Return the (X, Y) coordinate for the center point of the cell that contains the specified text.  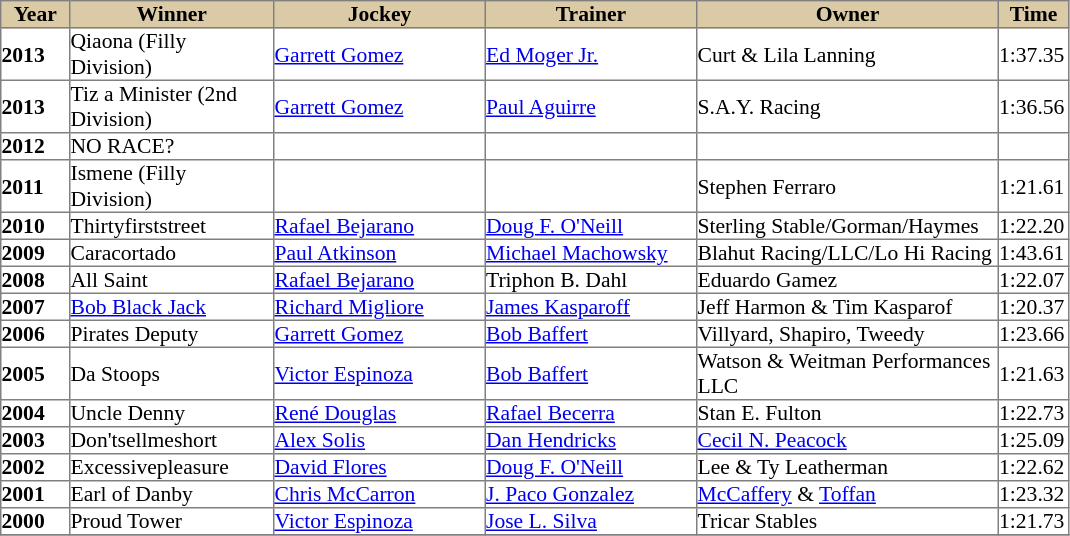
Excessivepleasure (172, 468)
Watson & Weitman Performances LLC (848, 373)
René Douglas (380, 414)
2004 (36, 414)
Ed Moger Jr. (591, 54)
2001 (36, 494)
Curt & Lila Lanning (848, 54)
2006 (36, 334)
Uncle Denny (172, 414)
2007 (36, 306)
Jockey (380, 14)
David Flores (380, 468)
S.A.Y. Racing (848, 106)
2012 (36, 146)
2002 (36, 468)
Richard Migliore (380, 306)
2005 (36, 373)
Stan E. Fulton (848, 414)
Dan Hendricks (591, 440)
Trainer (591, 14)
1:22.73 (1033, 414)
2003 (36, 440)
Rafael Becerra (591, 414)
Villyard, Shapiro, Tweedy (848, 334)
1:25.09 (1033, 440)
Paul Aguirre (591, 106)
Earl of Danby (172, 494)
1:22.07 (1033, 280)
2009 (36, 252)
2000 (36, 522)
1:20.37 (1033, 306)
Jose L. Silva (591, 522)
Blahut Racing/LLC/Lo Hi Racing (848, 252)
James Kasparoff (591, 306)
1:21.61 (1033, 186)
Eduardo Gamez (848, 280)
2010 (36, 226)
Cecil N. Peacock (848, 440)
1:21.73 (1033, 522)
1:23.66 (1033, 334)
1:22.62 (1033, 468)
J. Paco Gonzalez (591, 494)
NO RACE? (172, 146)
Lee & Ty Leatherman (848, 468)
Sterling Stable/Gorman/Haymes (848, 226)
Thirtyfirststreet (172, 226)
Michael Machowsky (591, 252)
1:23.32 (1033, 494)
Alex Solis (380, 440)
2011 (36, 186)
Year (36, 14)
1:22.20 (1033, 226)
Don'tsellmeshort (172, 440)
1:43.61 (1033, 252)
Qiaona (Filly Division) (172, 54)
2008 (36, 280)
Bob Black Jack (172, 306)
Pirates Deputy (172, 334)
1:37.35 (1033, 54)
McCaffery & Toffan (848, 494)
1:21.63 (1033, 373)
Caracortado (172, 252)
All Saint (172, 280)
Time (1033, 14)
1:36.56 (1033, 106)
Paul Atkinson (380, 252)
Proud Tower (172, 522)
Tiz a Minister (2nd Division) (172, 106)
Ismene (Filly Division) (172, 186)
Chris McCarron (380, 494)
Stephen Ferraro (848, 186)
Triphon B. Dahl (591, 280)
Da Stoops (172, 373)
Tricar Stables (848, 522)
Winner (172, 14)
Jeff Harmon & Tim Kasparof (848, 306)
Owner (848, 14)
